Detect which cell encompasses the target text, then output its [x, y] center coordinate. 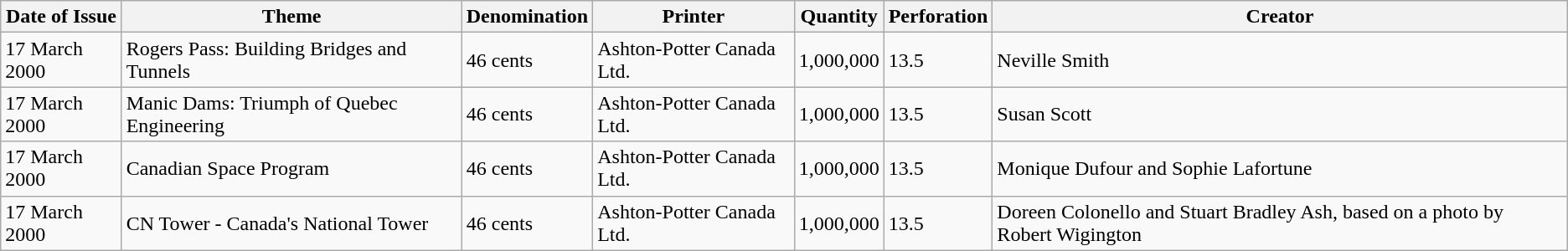
Printer [694, 17]
Quantity [839, 17]
Perforation [938, 17]
Date of Issue [61, 17]
Canadian Space Program [291, 169]
Doreen Colonello and Stuart Bradley Ash, based on a photo by Robert Wigington [1280, 223]
Neville Smith [1280, 60]
Rogers Pass: Building Bridges and Tunnels [291, 60]
Theme [291, 17]
Manic Dams: Triumph of Quebec Engineering [291, 114]
Monique Dufour and Sophie Lafortune [1280, 169]
Creator [1280, 17]
CN Tower - Canada's National Tower [291, 223]
Denomination [527, 17]
Susan Scott [1280, 114]
